Detect which cell encompasses the target text, then output its [X, Y] center coordinate. 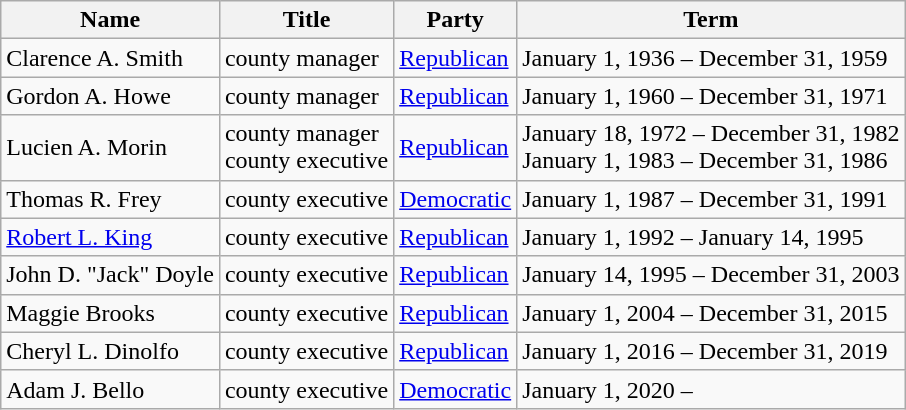
Party [456, 20]
Name [110, 20]
John D. "Jack" Doyle [110, 275]
Maggie Brooks [110, 313]
Thomas R. Frey [110, 199]
January 1, 2020 – [711, 389]
January 1, 1992 – January 14, 1995 [711, 237]
Term [711, 20]
Gordon A. Howe [110, 96]
January 18, 1972 – December 31, 1982January 1, 1983 – December 31, 1986 [711, 148]
Robert L. King [110, 237]
January 1, 2016 – December 31, 2019 [711, 351]
county managercounty executive [306, 148]
Title [306, 20]
Lucien A. Morin [110, 148]
Adam J. Bello [110, 389]
January 1, 1987 – December 31, 1991 [711, 199]
Clarence A. Smith [110, 58]
January 1, 2004 – December 31, 2015 [711, 313]
January 14, 1995 – December 31, 2003 [711, 275]
January 1, 1936 – December 31, 1959 [711, 58]
Cheryl L. Dinolfo [110, 351]
January 1, 1960 – December 31, 1971 [711, 96]
